Locate the cell with the specified text and output its (x, y) center coordinate. 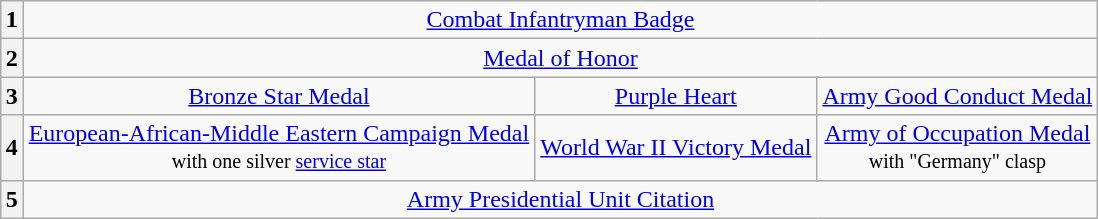
World War II Victory Medal (676, 148)
Bronze Star Medal (279, 96)
Army Good Conduct Medal (958, 96)
European-African-Middle Eastern Campaign Medal with one silver service star (279, 148)
Army of Occupation Medalwith "Germany" clasp (958, 148)
5 (12, 199)
1 (12, 20)
2 (12, 58)
Medal of Honor (560, 58)
Combat Infantryman Badge (560, 20)
3 (12, 96)
Army Presidential Unit Citation (560, 199)
4 (12, 148)
Purple Heart (676, 96)
